Determine the [x, y] coordinate at the center of the cell enclosing the given text.  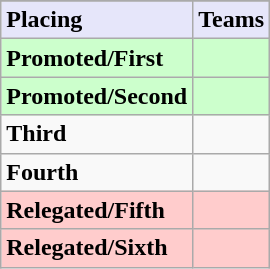
Promoted/Second [97, 96]
Placing [97, 20]
Fourth [97, 172]
Teams [232, 20]
Third [97, 134]
Relegated/Sixth [97, 248]
Promoted/First [97, 58]
Relegated/Fifth [97, 210]
